Return (x, y) of the center of cell containing provided text 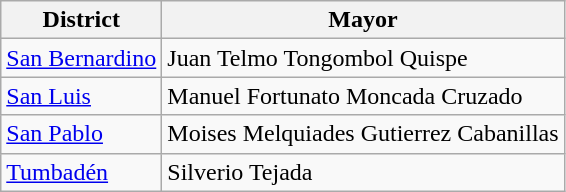
San Pablo (82, 134)
Manuel Fortunato Moncada Cruzado (363, 96)
Tumbadén (82, 172)
San Bernardino (82, 58)
Moises Melquiades Gutierrez Cabanillas (363, 134)
District (82, 20)
Juan Telmo Tongombol Quispe (363, 58)
San Luis (82, 96)
Silverio Tejada (363, 172)
Mayor (363, 20)
